Extract the (x, y) coordinate from the center of the cell holding the provided text.  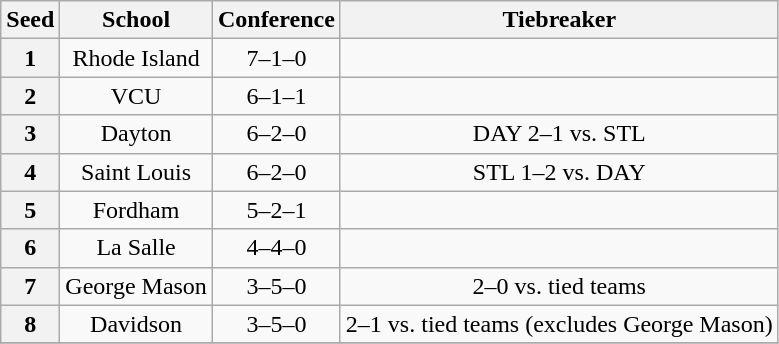
2–1 vs. tied teams (excludes George Mason) (559, 324)
5–2–1 (276, 210)
2 (30, 96)
Tiebreaker (559, 20)
La Salle (136, 248)
STL 1–2 vs. DAY (559, 172)
George Mason (136, 286)
Fordham (136, 210)
7 (30, 286)
7–1–0 (276, 58)
4 (30, 172)
8 (30, 324)
5 (30, 210)
3 (30, 134)
DAY 2–1 vs. STL (559, 134)
Seed (30, 20)
4–4–0 (276, 248)
Rhode Island (136, 58)
Saint Louis (136, 172)
Conference (276, 20)
6–1–1 (276, 96)
Dayton (136, 134)
School (136, 20)
1 (30, 58)
2–0 vs. tied teams (559, 286)
VCU (136, 96)
6 (30, 248)
Davidson (136, 324)
